Return (x, y) of the center of cell containing provided text 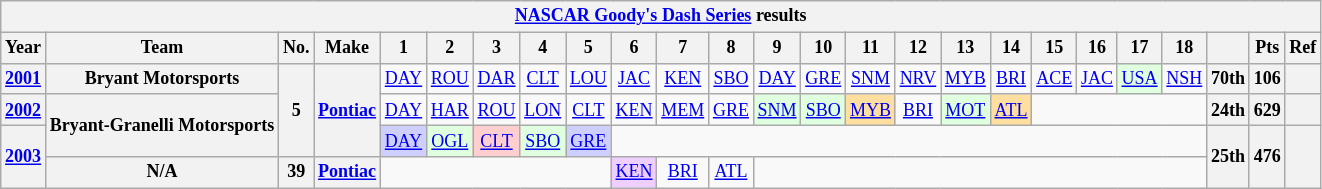
17 (1140, 48)
LON (543, 110)
HAR (450, 110)
9 (777, 48)
MOT (966, 110)
NASCAR Goody's Dash Series results (661, 16)
Ref (1303, 48)
1 (403, 48)
8 (732, 48)
15 (1054, 48)
Team (162, 48)
USA (1140, 78)
11 (871, 48)
ACE (1054, 78)
6 (634, 48)
13 (966, 48)
No. (296, 48)
7 (683, 48)
4 (543, 48)
MEM (683, 110)
2001 (24, 78)
16 (1098, 48)
Bryant Motorsports (162, 78)
25th (1228, 156)
N/A (162, 172)
106 (1267, 78)
Make (348, 48)
DAR (496, 78)
Pts (1267, 48)
2 (450, 48)
39 (296, 172)
629 (1267, 110)
3 (496, 48)
Bryant-Granelli Motorsports (162, 125)
LOU (589, 78)
24th (1228, 110)
12 (918, 48)
476 (1267, 156)
18 (1184, 48)
NRV (918, 78)
2003 (24, 156)
70th (1228, 78)
2002 (24, 110)
14 (1011, 48)
Year (24, 48)
10 (824, 48)
NSH (1184, 78)
OGL (450, 140)
